For the text-containing cell, return its midpoint in (x, y) coordinate format. 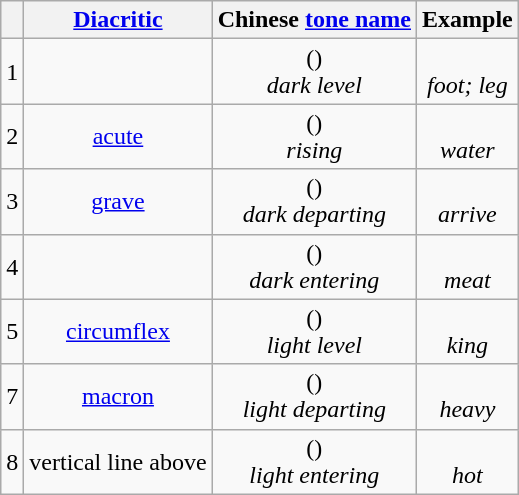
heavy (468, 396)
macron (118, 396)
acute (118, 136)
meat (468, 266)
circumflex (118, 332)
5 (12, 332)
Example (468, 20)
4 (12, 266)
grave (118, 202)
()rising (314, 136)
king (468, 332)
7 (12, 396)
()dark level (314, 72)
()dark departing (314, 202)
8 (12, 462)
foot; leg (468, 72)
Chinese tone name (314, 20)
1 (12, 72)
()light departing (314, 396)
vertical line above (118, 462)
3 (12, 202)
hot (468, 462)
()light entering (314, 462)
()dark entering (314, 266)
Diacritic (118, 20)
2 (12, 136)
arrive (468, 202)
()light level (314, 332)
water (468, 136)
